Determine the (X, Y) coordinate at the center of the cell enclosing the given text.  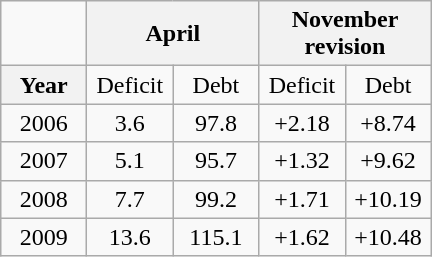
2008 (44, 199)
+1.71 (302, 199)
2007 (44, 161)
99.2 (216, 199)
November revision (345, 34)
+8.74 (388, 123)
+10.48 (388, 237)
97.8 (216, 123)
+2.18 (302, 123)
5.1 (130, 161)
115.1 (216, 237)
2009 (44, 237)
+1.62 (302, 237)
+1.32 (302, 161)
Year (44, 85)
7.7 (130, 199)
13.6 (130, 237)
+9.62 (388, 161)
3.6 (130, 123)
+10.19 (388, 199)
95.7 (216, 161)
2006 (44, 123)
April (173, 34)
